Identify which cell holds the provided text, then report its (x, y) central coordinate. 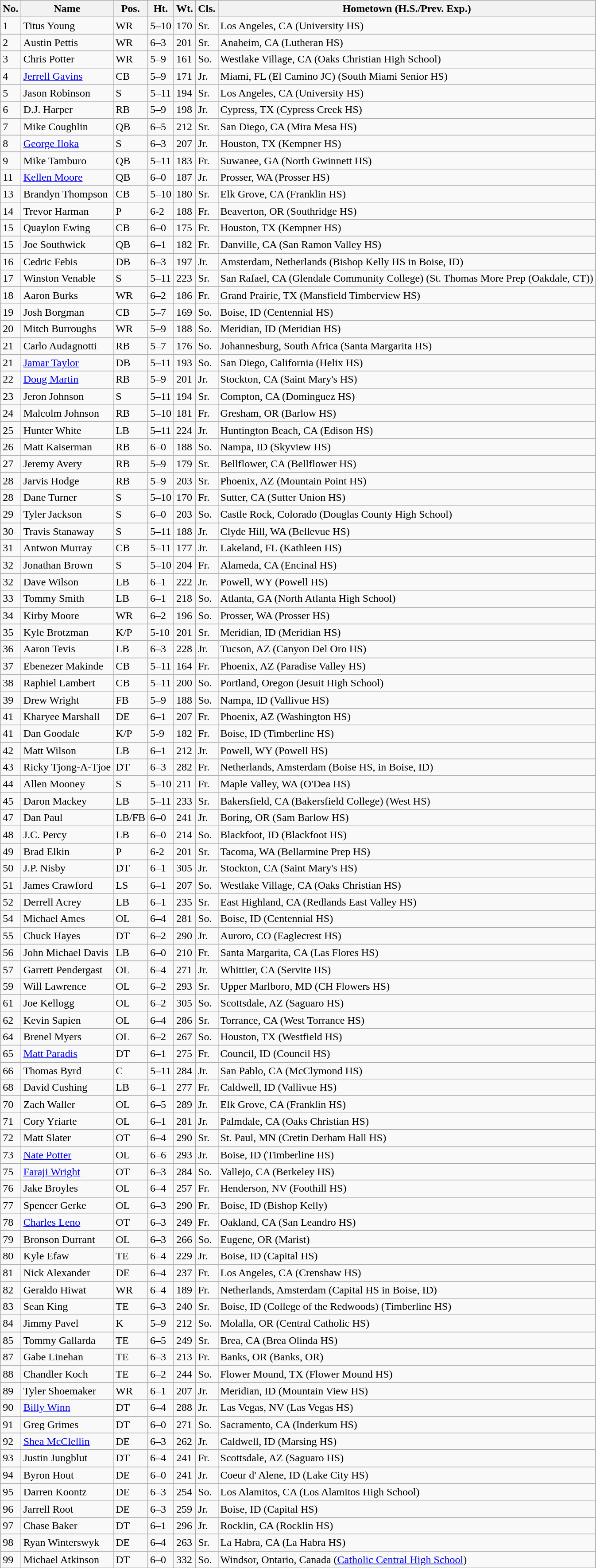
38 (11, 683)
34 (11, 616)
56 (11, 952)
Kyle Efaw (67, 1256)
Los Angeles, CA (Crenshaw HS) (406, 1273)
43 (11, 767)
Doug Martin (67, 379)
196 (185, 616)
Alameda, CA (Encinal HS) (406, 565)
Maple Valley, WA (O'Dea HS) (406, 784)
Netherlands, Amsterdam (Capital HS in Boise, ID) (406, 1290)
175 (185, 228)
Eugene, OR (Marist) (406, 1239)
289 (185, 1104)
Matt Wilson (67, 751)
Santa Margarita, CA (Las Flores HS) (406, 952)
Beaverton, OR (Southridge HS) (406, 211)
Winston Venable (67, 279)
1 (11, 26)
240 (185, 1307)
Josh Borgman (67, 312)
Tacoma, WA (Bellarmine Prep HS) (406, 852)
17 (11, 279)
Jarrell Root (67, 1509)
Westlake Village, CA (Oaks Christian High School) (406, 59)
200 (185, 683)
Chuck Hayes (67, 936)
Boise, ID (Bishop Kelly) (406, 1205)
Byron Hout (67, 1475)
99 (11, 1559)
San Pablo, CA (McClymond HS) (406, 1071)
James Crawford (67, 885)
164 (185, 666)
75 (11, 1172)
25 (11, 430)
Caldwell, ID (Marsing HS) (406, 1441)
Jarvis Hodge (67, 480)
Phoenix, AZ (Paradise Valley HS) (406, 666)
59 (11, 986)
Banks, OR (Banks, OR) (406, 1357)
187 (185, 177)
5-9 (161, 733)
Jason Robinson (67, 93)
79 (11, 1239)
Cedric Febis (67, 262)
48 (11, 835)
Dane Turner (67, 498)
Jeron Johnson (67, 396)
7 (11, 127)
8 (11, 143)
90 (11, 1408)
Jerrell Gavins (67, 76)
Michael Ames (67, 919)
49 (11, 852)
73 (11, 1155)
Joe Kellogg (67, 1003)
Palmdale, CA (Oaks Christian HS) (406, 1121)
Flower Mound, TX (Flower Mound HS) (406, 1374)
3 (11, 59)
94 (11, 1475)
Jimmy Pavel (67, 1324)
Henderson, NV (Foothill HS) (406, 1189)
14 (11, 211)
Titus Young (67, 26)
Tucson, AZ (Canyon Del Oro HS) (406, 649)
Spencer Gerke (67, 1205)
Boring, OR (Sam Barlow HS) (406, 818)
Rocklin, CA (Rocklin HS) (406, 1525)
Shea McClellin (67, 1441)
Kellen Moore (67, 177)
13 (11, 194)
Nate Potter (67, 1155)
Matt Kaiserman (67, 447)
228 (185, 649)
288 (185, 1408)
267 (185, 1037)
Ht. (161, 9)
Nick Alexander (67, 1273)
Kharyee Marshall (67, 716)
Cls. (207, 9)
44 (11, 784)
Aaron Burks (67, 295)
254 (185, 1492)
Clyde Hill, WA (Bellevue HS) (406, 531)
68 (11, 1088)
Faraji Wright (67, 1172)
San Rafael, CA (Glendale Community College) (St. Thomas More Prep (Oakdale, CT)) (406, 279)
55 (11, 936)
19 (11, 312)
Charles Leno (67, 1222)
Phoenix, AZ (Washington HS) (406, 716)
37 (11, 666)
Chase Baker (67, 1525)
Sacramento, CA (Inderkum HS) (406, 1425)
Geraldo Hiwat (67, 1290)
Brea, CA (Brea Olinda HS) (406, 1340)
Chandler Koch (67, 1374)
62 (11, 1020)
81 (11, 1273)
Ryan Winterswyk (67, 1542)
K (131, 1324)
Mike Coughlin (67, 127)
Tyler Jackson (67, 515)
Dave Wilson (67, 582)
332 (185, 1559)
96 (11, 1509)
213 (185, 1357)
Daron Mackey (67, 801)
Hometown (H.S./Prev. Exp.) (406, 9)
39 (11, 700)
San Diego, California (Helix HS) (406, 363)
2 (11, 43)
Allen Mooney (67, 784)
Brenel Myers (67, 1037)
Travis Stanaway (67, 531)
65 (11, 1054)
95 (11, 1492)
Joe Southwick (67, 245)
Las Vegas, NV (Las Vegas HS) (406, 1408)
Ebenezer Makinde (67, 666)
Whittier, CA (Servite HS) (406, 969)
91 (11, 1425)
Cypress, TX (Cypress Creek HS) (406, 110)
70 (11, 1104)
Bakersfield, CA (Bakersfield College) (West HS) (406, 801)
LB/FB (131, 818)
Los Alamitos, CA (Los Alamitos High School) (406, 1492)
Will Lawrence (67, 986)
266 (185, 1239)
193 (185, 363)
Aaron Tevis (67, 649)
24 (11, 413)
54 (11, 919)
27 (11, 464)
Carlo Audagnotti (67, 346)
259 (185, 1509)
177 (185, 548)
286 (185, 1020)
Tommy Gallarda (67, 1340)
Wt. (185, 9)
211 (185, 784)
87 (11, 1357)
Garrett Pendergast (67, 969)
C (131, 1071)
Torrance, CA (West Torrance HS) (406, 1020)
Amsterdam, Netherlands (Bishop Kelly HS in Boise, ID) (406, 262)
Billy Winn (67, 1408)
72 (11, 1138)
Netherlands, Amsterdam (Boise HS, in Boise, ID) (406, 767)
No. (11, 9)
82 (11, 1290)
85 (11, 1340)
4 (11, 76)
20 (11, 329)
Huntington Beach, CA (Edison HS) (406, 430)
42 (11, 751)
64 (11, 1037)
Mitch Burroughs (67, 329)
Drew Wright (67, 700)
George Iloka (67, 143)
Antwon Murray (67, 548)
33 (11, 599)
Lakeland, FL (Kathleen HS) (406, 548)
Austin Pettis (67, 43)
Kevin Sapien (67, 1020)
Council, ID (Council HS) (406, 1054)
18 (11, 295)
Thomas Byrd (67, 1071)
282 (185, 767)
St. Paul, MN (Cretin Derham Hall HS) (406, 1138)
J.P. Nisby (67, 868)
Westlake Village, CA (Oaks Christian HS) (406, 885)
Hunter White (67, 430)
Upper Marlboro, MD (CH Flowers HS) (406, 986)
San Diego, CA (Mira Mesa HS) (406, 127)
77 (11, 1205)
71 (11, 1121)
Sean King (67, 1307)
89 (11, 1391)
171 (185, 76)
262 (185, 1441)
Miami, FL (El Camino JC) (South Miami Senior HS) (406, 76)
84 (11, 1324)
Compton, CA (Dominguez HS) (406, 396)
Mike Tamburo (67, 160)
223 (185, 279)
52 (11, 902)
80 (11, 1256)
Pos. (131, 9)
Jake Broyles (67, 1189)
Greg Grimes (67, 1425)
97 (11, 1525)
218 (185, 599)
Anaheim, CA (Lutheran HS) (406, 43)
16 (11, 262)
224 (185, 430)
Trevor Harman (67, 211)
Dan Goodale (67, 733)
98 (11, 1542)
235 (185, 902)
Dan Paul (67, 818)
233 (185, 801)
Atlanta, GA (North Atlanta High School) (406, 599)
31 (11, 548)
Matt Slater (67, 1138)
David Cushing (67, 1088)
51 (11, 885)
181 (185, 413)
Oakland, CA (San Leandro HS) (406, 1222)
257 (185, 1189)
210 (185, 952)
Bronson Durrant (67, 1239)
Gresham, OR (Barlow HS) (406, 413)
Suwanee, GA (North Gwinnett HS) (406, 160)
Matt Paradis (67, 1054)
179 (185, 464)
30 (11, 531)
Justin Jungblut (67, 1458)
LS (131, 885)
57 (11, 969)
198 (185, 110)
La Habra, CA (La Habra HS) (406, 1542)
Sutter, CA (Sutter Union HS) (406, 498)
237 (185, 1273)
93 (11, 1458)
Michael Atkinson (67, 1559)
Castle Rock, Colorado (Douglas County High School) (406, 515)
Jamar Taylor (67, 363)
Boise, ID (College of the Redwoods) (Timberline HS) (406, 1307)
275 (185, 1054)
Vallejo, CA (Berkeley HS) (406, 1172)
50 (11, 868)
6 (11, 110)
277 (185, 1088)
5 (11, 93)
263 (185, 1542)
197 (185, 262)
244 (185, 1374)
83 (11, 1307)
Kirby Moore (67, 616)
204 (185, 565)
222 (185, 582)
Grand Prairie, TX (Mansfield Timberview HS) (406, 295)
11 (11, 177)
Caldwell, ID (Vallivue HS) (406, 1088)
Molalla, OR (Central Catholic HS) (406, 1324)
23 (11, 396)
176 (185, 346)
26 (11, 447)
Johannesburg, South Africa (Santa Margarita HS) (406, 346)
296 (185, 1525)
John Michael Davis (67, 952)
Phoenix, AZ (Mountain Point HS) (406, 480)
29 (11, 515)
Bellflower, CA (Bellflower HS) (406, 464)
Gabe Linehan (67, 1357)
229 (185, 1256)
Jonathan Brown (67, 565)
78 (11, 1222)
Brad Elkin (67, 852)
161 (185, 59)
Jeremy Avery (67, 464)
Name (67, 9)
Meridian, ID (Mountain View HS) (406, 1391)
35 (11, 632)
Kyle Brotzman (67, 632)
Darren Koontz (67, 1492)
Auroro, CO (Eaglecrest HS) (406, 936)
169 (185, 312)
88 (11, 1374)
5-10 (161, 632)
Tommy Smith (67, 599)
Cory Yriarte (67, 1121)
Portland, Oregon (Jesuit High School) (406, 683)
9 (11, 160)
Coeur d' Alene, ID (Lake City HS) (406, 1475)
Ricky Tjong-A-Tjoe (67, 767)
189 (185, 1290)
Nampa, ID (Vallivue HS) (406, 700)
East Highland, CA (Redlands East Valley HS) (406, 902)
47 (11, 818)
22 (11, 379)
Tyler Shoemaker (67, 1391)
FB (131, 700)
Derrell Acrey (67, 902)
61 (11, 1003)
J.C. Percy (67, 835)
Windsor, Ontario, Canada (Catholic Central High School) (406, 1559)
Zach Waller (67, 1104)
Brandyn Thompson (67, 194)
D.J. Harper (67, 110)
Quaylon Ewing (67, 228)
Malcolm Johnson (67, 413)
186 (185, 295)
Blackfoot, ID (Blackfoot HS) (406, 835)
Chris Potter (67, 59)
214 (185, 835)
66 (11, 1071)
6–6 (161, 1155)
Danville, CA (San Ramon Valley HS) (406, 245)
Raphiel Lambert (67, 683)
45 (11, 801)
Nampa, ID (Skyview HS) (406, 447)
92 (11, 1441)
36 (11, 649)
Houston, TX (Westfield HS) (406, 1037)
180 (185, 194)
76 (11, 1189)
183 (185, 160)
